For the text-containing cell, return its midpoint in [x, y] coordinate format. 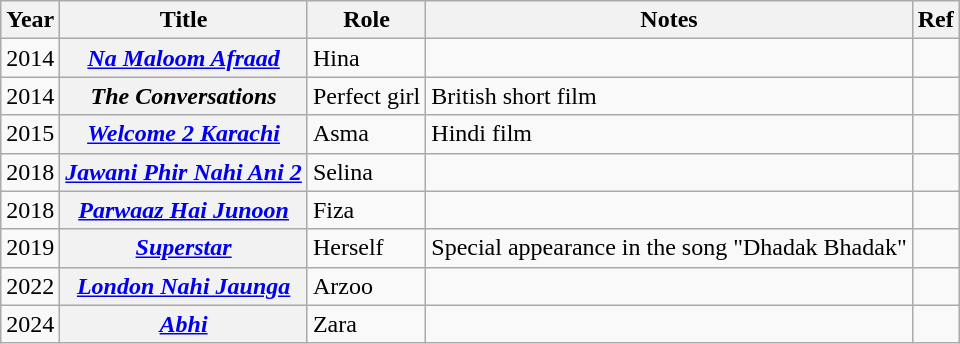
2024 [30, 324]
2015 [30, 134]
Asma [366, 134]
The Conversations [184, 96]
Title [184, 20]
Hindi film [669, 134]
2022 [30, 286]
Selina [366, 172]
Year [30, 20]
Abhi [184, 324]
Special appearance in the song "Dhadak Bhadak" [669, 248]
Ref [936, 20]
Fiza [366, 210]
Welcome 2 Karachi [184, 134]
London Nahi Jaunga [184, 286]
Na Maloom Afraad [184, 58]
British short film [669, 96]
Notes [669, 20]
Zara [366, 324]
Jawani Phir Nahi Ani 2 [184, 172]
Perfect girl [366, 96]
Arzoo [366, 286]
Parwaaz Hai Junoon [184, 210]
Herself [366, 248]
Hina [366, 58]
Role [366, 20]
Superstar [184, 248]
2019 [30, 248]
